Pinpoint the cell where the given text exists, returning its [X, Y] midpoint coordinate. 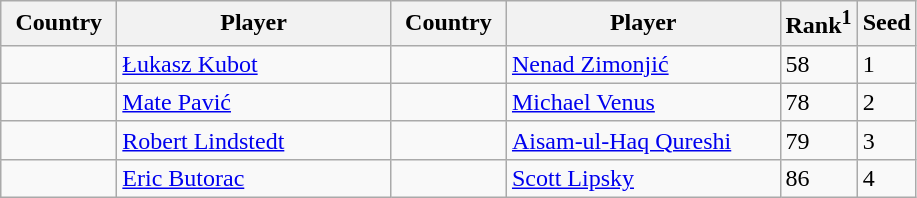
78 [818, 102]
Rank1 [818, 24]
Eric Butorac [254, 178]
Nenad Zimonjić [643, 64]
3 [886, 140]
Robert Lindstedt [254, 140]
2 [886, 102]
Seed [886, 24]
58 [818, 64]
Aisam-ul-Haq Qureshi [643, 140]
Mate Pavić [254, 102]
4 [886, 178]
79 [818, 140]
Scott Lipsky [643, 178]
Michael Venus [643, 102]
Łukasz Kubot [254, 64]
86 [818, 178]
1 [886, 64]
